For the text-containing cell, return its midpoint in (x, y) coordinate format. 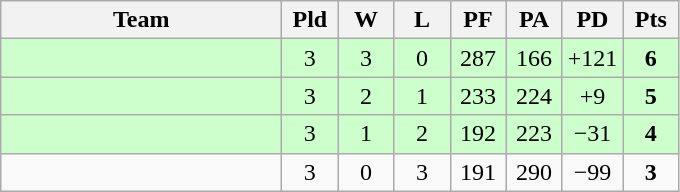
5 (651, 96)
PF (478, 20)
166 (534, 58)
224 (534, 96)
4 (651, 134)
223 (534, 134)
290 (534, 172)
PD (592, 20)
Team (142, 20)
191 (478, 172)
L (422, 20)
+9 (592, 96)
−31 (592, 134)
Pts (651, 20)
233 (478, 96)
W (366, 20)
−99 (592, 172)
6 (651, 58)
PA (534, 20)
287 (478, 58)
+121 (592, 58)
Pld (310, 20)
192 (478, 134)
